Extract the (X, Y) coordinate from the center of the cell holding the provided text.  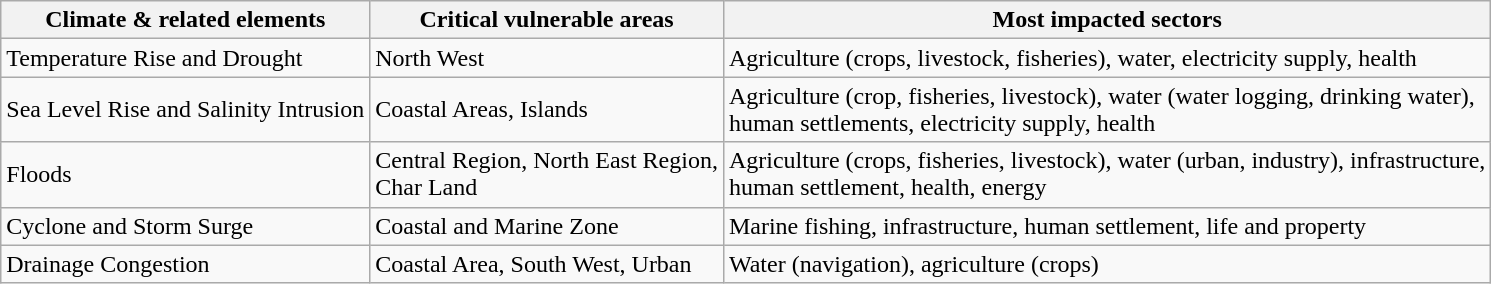
Agriculture (crop, fisheries, livestock), water (water logging, drinking water),human settlements, electricity supply, health (1106, 110)
Water (navigation), agriculture (crops) (1106, 264)
Central Region, North East Region,Char Land (547, 174)
North West (547, 58)
Drainage Congestion (186, 264)
Critical vulnerable areas (547, 20)
Most impacted sectors (1106, 20)
Sea Level Rise and Salinity Intrusion (186, 110)
Climate & related elements (186, 20)
Floods (186, 174)
Coastal Areas, Islands (547, 110)
Coastal Area, South West, Urban (547, 264)
Temperature Rise and Drought (186, 58)
Marine fishing, infrastructure, human settlement, life and property (1106, 226)
Cyclone and Storm Surge (186, 226)
Agriculture (crops, fisheries, livestock), water (urban, industry), infrastructure,human settlement, health, energy (1106, 174)
Agriculture (crops, livestock, fisheries), water, electricity supply, health (1106, 58)
Coastal and Marine Zone (547, 226)
